Output the (x, y) coordinate of the center of the cell containing the given text.  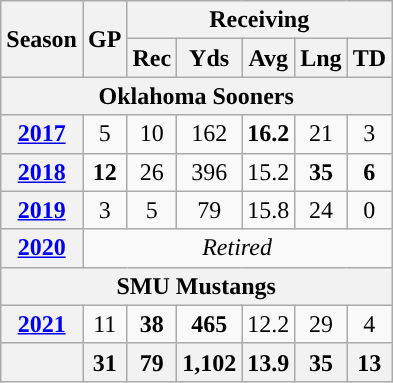
465 (210, 324)
TD (369, 58)
26 (152, 172)
Yds (210, 58)
396 (210, 172)
Avg (268, 58)
24 (321, 210)
2018 (42, 172)
11 (104, 324)
GP (104, 39)
Lng (321, 58)
12 (104, 172)
1,102 (210, 362)
29 (321, 324)
2019 (42, 210)
31 (104, 362)
2021 (42, 324)
4 (369, 324)
Receiving (260, 20)
15.8 (268, 210)
Retired (236, 248)
Season (42, 39)
SMU Mustangs (196, 286)
6 (369, 172)
13.9 (268, 362)
162 (210, 134)
2020 (42, 248)
38 (152, 324)
13 (369, 362)
Rec (152, 58)
15.2 (268, 172)
0 (369, 210)
2017 (42, 134)
Oklahoma Sooners (196, 96)
12.2 (268, 324)
16.2 (268, 134)
21 (321, 134)
10 (152, 134)
